Extract the [X, Y] coordinate from the center of the cell holding the provided text.  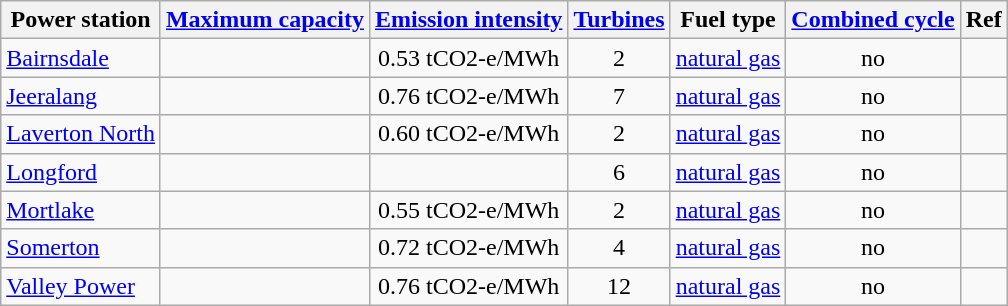
Combined cycle [873, 20]
Mortlake [81, 210]
0.60 tCO2-e/MWh [468, 134]
6 [619, 172]
Laverton North [81, 134]
Ref [984, 20]
Valley Power [81, 286]
Fuel type [728, 20]
Turbines [619, 20]
0.53 tCO2-e/MWh [468, 58]
Emission intensity [468, 20]
0.55 tCO2-e/MWh [468, 210]
4 [619, 248]
Bairnsdale [81, 58]
0.72 tCO2-e/MWh [468, 248]
Power station [81, 20]
7 [619, 96]
Somerton [81, 248]
12 [619, 286]
Longford [81, 172]
Maximum capacity [264, 20]
Jeeralang [81, 96]
